Scan for the cell matching the given text and deliver its [X, Y] coordinate at center. 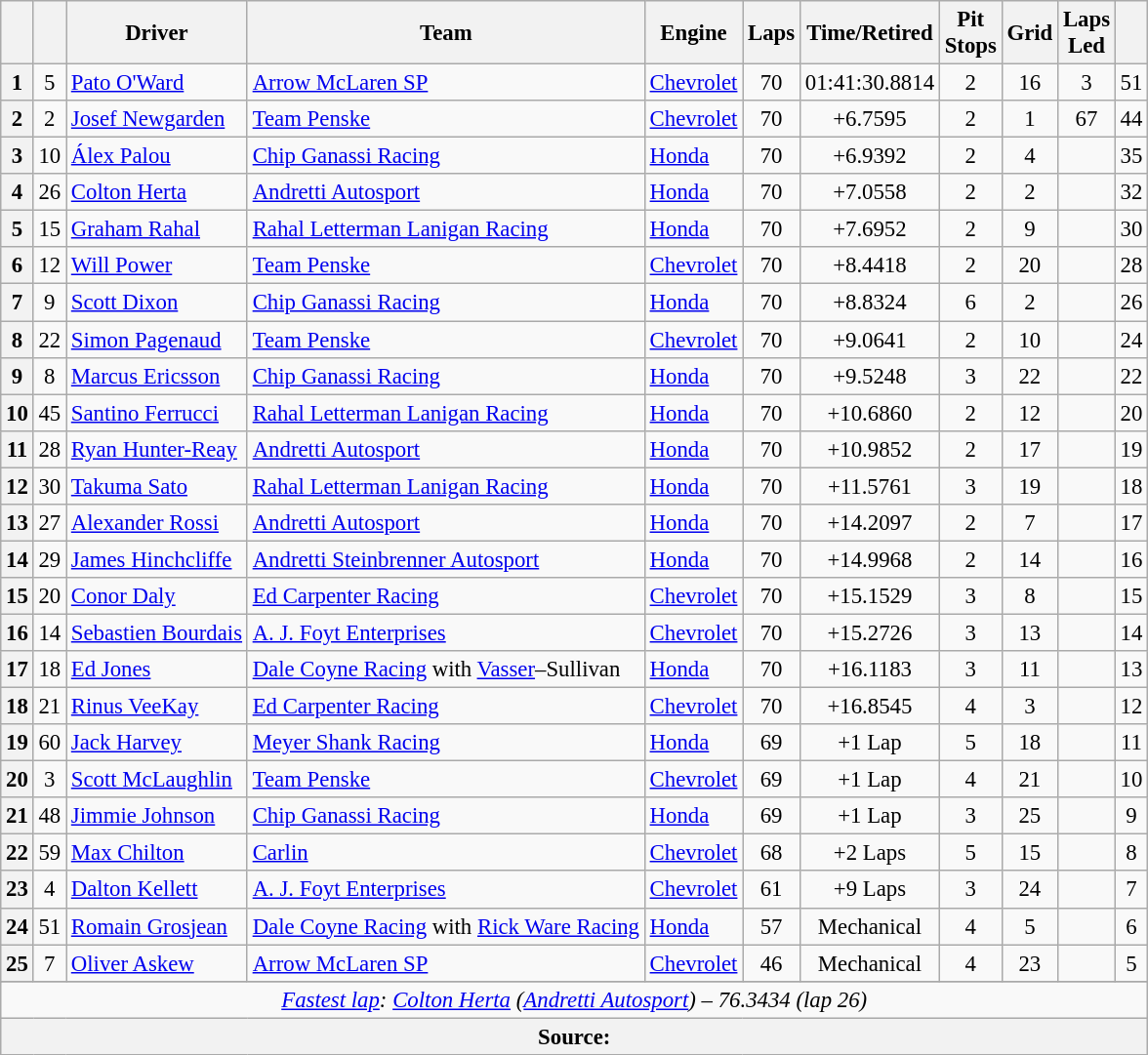
Álex Palou [157, 156]
Scott McLaughlin [157, 780]
Dalton Kellett [157, 890]
Grid [1029, 33]
Dale Coyne Racing with Rick Ware Racing [445, 926]
+6.9392 [869, 156]
+8.8324 [869, 303]
Ryan Hunter-Reay [157, 449]
Marcus Ericsson [157, 376]
+9 Laps [869, 890]
+16.8545 [869, 707]
Meyer Shank Racing [445, 743]
Rinus VeeKay [157, 707]
Conor Daly [157, 596]
Romain Grosjean [157, 926]
Pato O'Ward [157, 83]
Max Chilton [157, 853]
Time/Retired [869, 33]
+7.0558 [869, 192]
+10.6860 [869, 413]
35 [1130, 156]
Team [445, 33]
Alexander Rossi [157, 523]
60 [49, 743]
61 [771, 890]
+11.5761 [869, 486]
+15.1529 [869, 596]
Simon Pagenaud [157, 340]
67 [1087, 119]
+2 Laps [869, 853]
+9.0641 [869, 340]
Sebastien Bourdais [157, 632]
+14.2097 [869, 523]
Colton Herta [157, 192]
44 [1130, 119]
57 [771, 926]
+16.1183 [869, 670]
Source: [574, 1036]
Ed Jones [157, 670]
+10.9852 [869, 449]
32 [1130, 192]
Jimmie Johnson [157, 816]
46 [771, 963]
Takuma Sato [157, 486]
Scott Dixon [157, 303]
Driver [157, 33]
Santino Ferrucci [157, 413]
45 [49, 413]
Andretti Steinbrenner Autosport [445, 559]
Graham Rahal [157, 229]
+7.6952 [869, 229]
68 [771, 853]
Laps [771, 33]
48 [49, 816]
Dale Coyne Racing with Vasser–Sullivan [445, 670]
Josef Newgarden [157, 119]
LapsLed [1087, 33]
59 [49, 853]
James Hinchcliffe [157, 559]
27 [49, 523]
+6.7595 [869, 119]
Will Power [157, 266]
+8.4418 [869, 266]
+15.2726 [869, 632]
Oliver Askew [157, 963]
PitStops [970, 33]
+14.9968 [869, 559]
Carlin [445, 853]
Jack Harvey [157, 743]
29 [49, 559]
Fastest lap: Colton Herta (Andretti Autosport) – 76.3434 (lap 26) [574, 999]
+9.5248 [869, 376]
01:41:30.8814 [869, 83]
Engine [693, 33]
